Identify which cell holds the provided text, then report its [x, y] central coordinate. 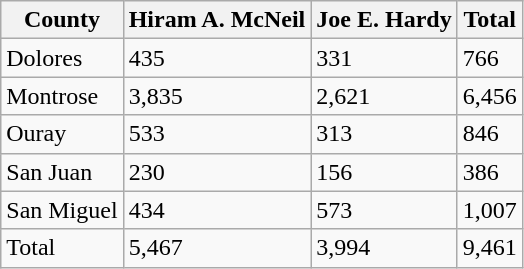
156 [384, 172]
County [62, 20]
313 [384, 134]
331 [384, 58]
434 [217, 210]
573 [384, 210]
9,461 [490, 248]
766 [490, 58]
5,467 [217, 248]
San Juan [62, 172]
3,835 [217, 96]
230 [217, 172]
Dolores [62, 58]
435 [217, 58]
6,456 [490, 96]
Hiram A. McNeil [217, 20]
386 [490, 172]
Joe E. Hardy [384, 20]
533 [217, 134]
Ouray [62, 134]
846 [490, 134]
3,994 [384, 248]
San Miguel [62, 210]
Montrose [62, 96]
2,621 [384, 96]
1,007 [490, 210]
